Pinpoint the cell where the given text exists, returning its (X, Y) midpoint coordinate. 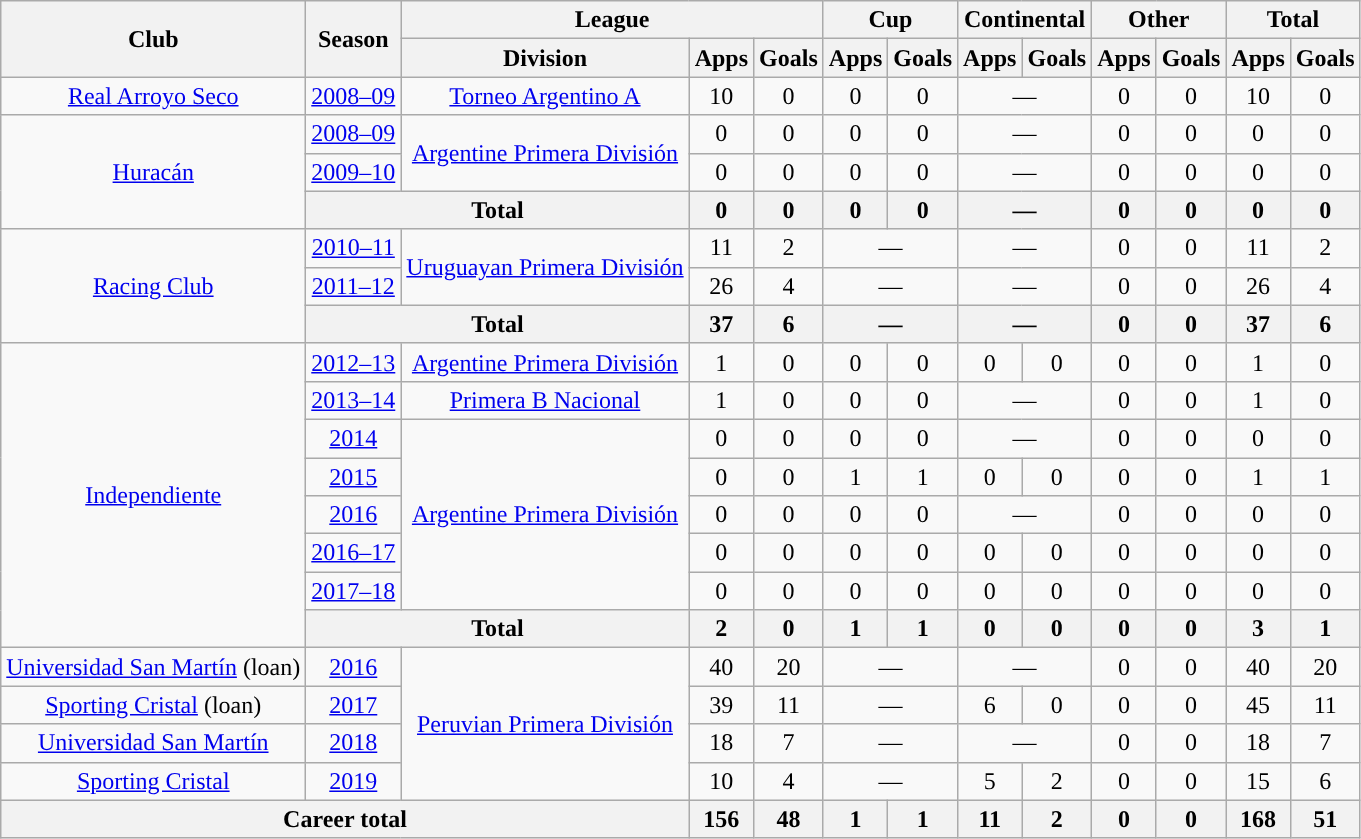
2017 (354, 705)
5 (990, 781)
Career total (345, 819)
51 (1325, 819)
League (612, 20)
156 (721, 819)
2013–14 (354, 400)
2017–18 (354, 591)
Club (154, 39)
Universidad San Martín (loan) (154, 667)
2019 (354, 781)
2010–11 (354, 248)
Uruguayan Primera División (545, 267)
Huracán (154, 172)
Racing Club (154, 286)
Other (1159, 20)
48 (789, 819)
2015 (354, 477)
45 (1258, 705)
2016–17 (354, 553)
168 (1258, 819)
Continental (1025, 20)
Peruvian Primera División (545, 724)
39 (721, 705)
15 (1258, 781)
Cup (890, 20)
2011–12 (354, 286)
Sporting Cristal (loan) (154, 705)
Real Arroyo Seco (154, 96)
Independiente (154, 495)
Division (545, 58)
2018 (354, 743)
Season (354, 39)
2009–10 (354, 172)
Primera B Nacional (545, 400)
2014 (354, 438)
2012–13 (354, 362)
3 (1258, 629)
Universidad San Martín (154, 743)
Sporting Cristal (154, 781)
Torneo Argentino A (545, 96)
